For the text-containing cell, return its midpoint in (X, Y) coordinate format. 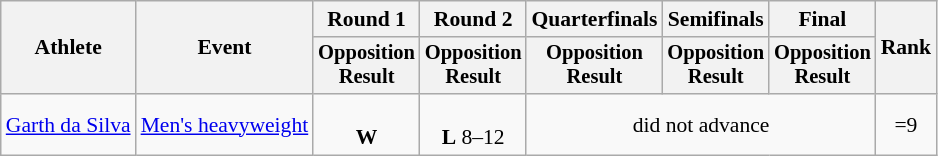
Final (822, 19)
Event (225, 48)
W (366, 124)
Garth da Silva (68, 124)
Round 2 (474, 19)
Athlete (68, 48)
=9 (906, 124)
did not advance (700, 124)
Semifinals (716, 19)
Quarterfinals (594, 19)
L 8–12 (474, 124)
Round 1 (366, 19)
Men's heavyweight (225, 124)
Rank (906, 48)
